Capture the cell that displays the provided text and extract its (X, Y) central coordinate. 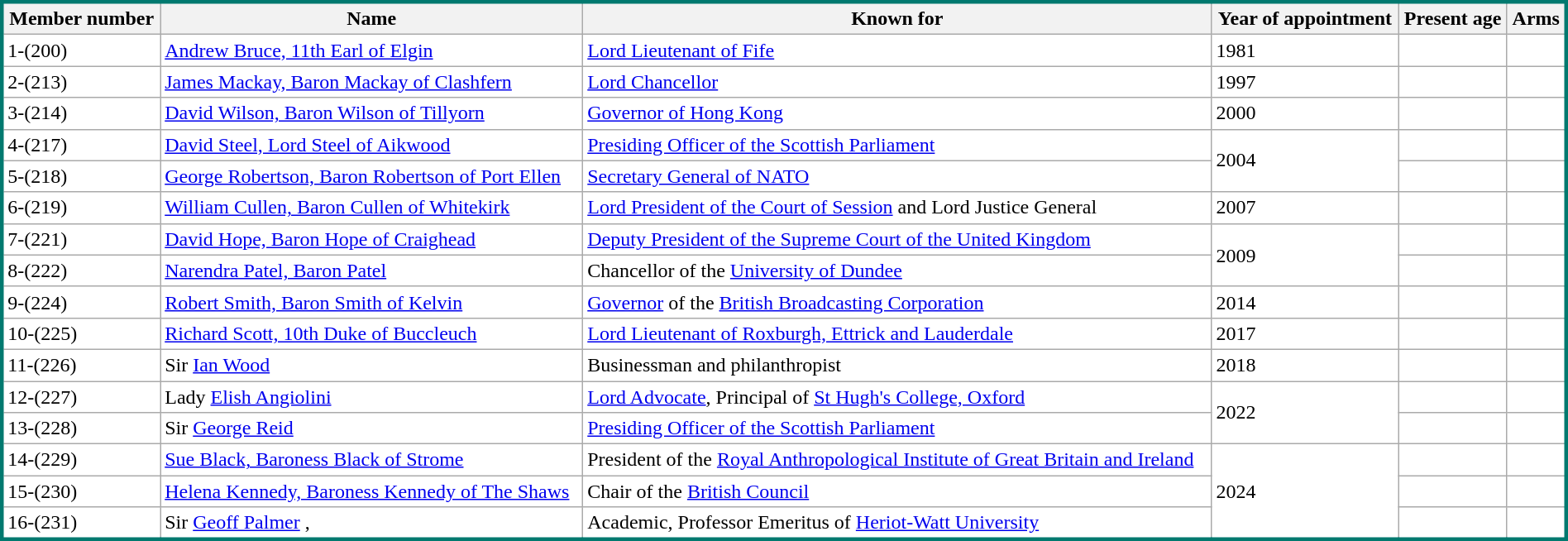
Sir George Reid (372, 428)
8-(222) (81, 270)
Lord Lieutenant of Roxburgh, Ettrick and Lauderdale (897, 333)
2-(213) (81, 82)
Narendra Patel, Baron Patel (372, 270)
13-(228) (81, 428)
Robert Smith, Baron Smith of Kelvin (372, 302)
Lady Elish Angiolini (372, 396)
Sir Geoff Palmer , (372, 524)
10-(225) (81, 333)
Governor of the British Broadcasting Corporation (897, 302)
11-(226) (81, 365)
2009 (1305, 255)
15-(230) (81, 491)
Lord Advocate, Principal of St Hugh's College, Oxford (897, 396)
14-(229) (81, 460)
Year of appointment (1305, 18)
5-(218) (81, 176)
9-(224) (81, 302)
2000 (1305, 113)
2024 (1305, 492)
Chancellor of the University of Dundee (897, 270)
Lord President of the Court of Session and Lord Justice General (897, 208)
Known for (897, 18)
Richard Scott, 10th Duke of Buccleuch (372, 333)
1997 (1305, 82)
2017 (1305, 333)
Chair of the British Council (897, 491)
Sue Black, Baroness Black of Strome (372, 460)
Secretary General of NATO (897, 176)
2022 (1305, 412)
Governor of Hong Kong (897, 113)
12-(227) (81, 396)
2014 (1305, 302)
7-(221) (81, 239)
Sir Ian Wood (372, 365)
Helena Kennedy, Baroness Kennedy of The Shaws (372, 491)
James Mackay, Baron Mackay of Clashfern (372, 82)
William Cullen, Baron Cullen of Whitekirk (372, 208)
Lord Lieutenant of Fife (897, 50)
6-(219) (81, 208)
David Wilson, Baron Wilson of Tillyorn (372, 113)
2004 (1305, 160)
Member number (81, 18)
Name (372, 18)
Academic, Professor Emeritus of Heriot-Watt University (897, 524)
4-(217) (81, 145)
1981 (1305, 50)
Andrew Bruce, 11th Earl of Elgin (372, 50)
16-(231) (81, 524)
David Hope, Baron Hope of Craighead (372, 239)
Deputy President of the Supreme Court of the United Kingdom (897, 239)
President of the Royal Anthropological Institute of Great Britain and Ireland (897, 460)
Present age (1452, 18)
Lord Chancellor (897, 82)
2007 (1305, 208)
David Steel, Lord Steel of Aikwood (372, 145)
Arms (1537, 18)
1-(200) (81, 50)
George Robertson, Baron Robertson of Port Ellen (372, 176)
Businessman and philanthropist (897, 365)
2018 (1305, 365)
3-(214) (81, 113)
